Determine the [x, y] coordinate at the center of the cell enclosing the given text.  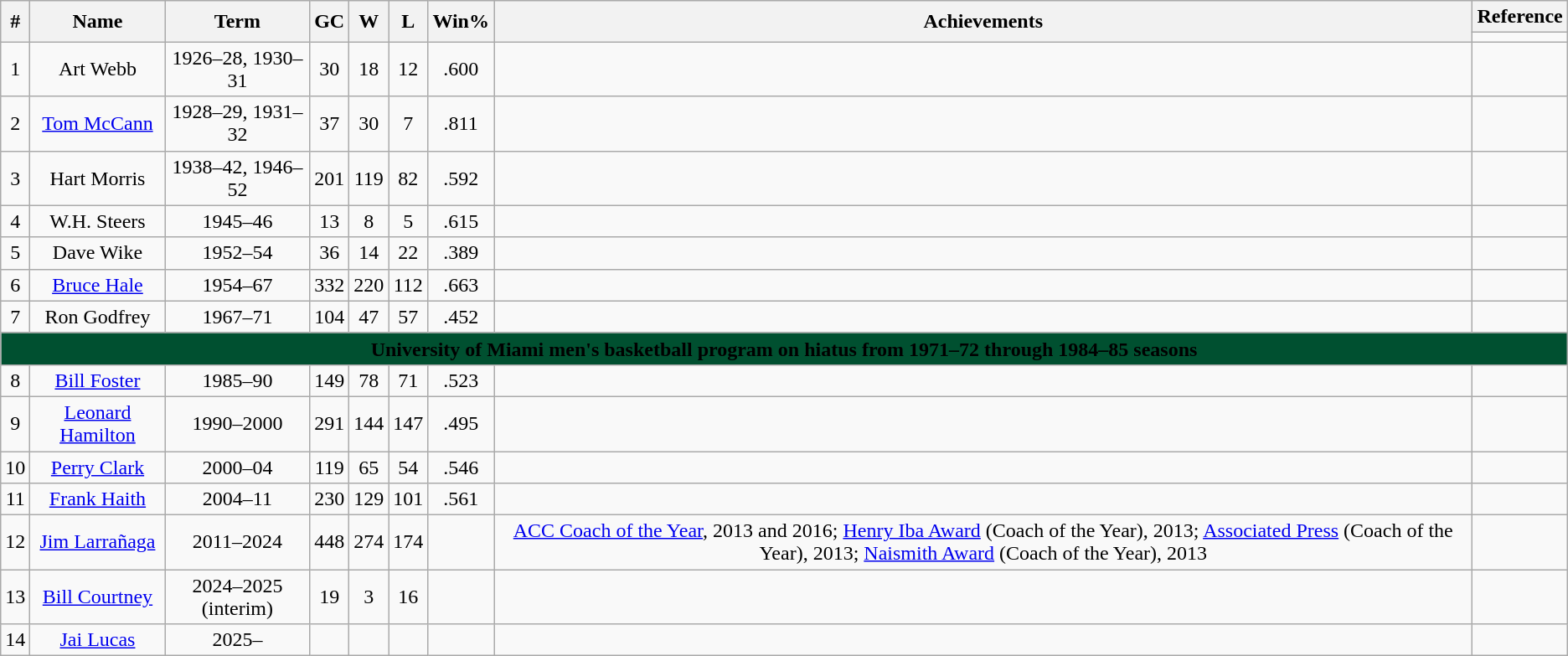
101 [409, 499]
104 [330, 317]
Bill Foster [97, 380]
201 [330, 178]
Hart Morris [97, 178]
1985–90 [238, 380]
65 [369, 467]
.452 [461, 317]
2004–11 [238, 499]
2000–04 [238, 467]
37 [330, 124]
.561 [461, 499]
2 [15, 124]
GC [330, 22]
Dave Wike [97, 253]
Jai Lucas [97, 640]
.663 [461, 285]
220 [369, 285]
.811 [461, 124]
Art Webb [97, 69]
1938–42, 1946–52 [238, 178]
129 [369, 499]
2025– [238, 640]
.546 [461, 467]
19 [330, 597]
9 [15, 424]
2024–2025 (interim) [238, 597]
1954–67 [238, 285]
22 [409, 253]
78 [369, 380]
1928–29, 1931–32 [238, 124]
11 [15, 499]
1 [15, 69]
274 [369, 543]
82 [409, 178]
.389 [461, 253]
L [409, 22]
University of Miami men's basketball program on hiatus from 1971–72 through 1984–85 seasons [784, 349]
.600 [461, 69]
47 [369, 317]
54 [409, 467]
Jim Larrañaga [97, 543]
.495 [461, 424]
2011–2024 [238, 543]
Tom McCann [97, 124]
1945–46 [238, 221]
.523 [461, 380]
291 [330, 424]
# [15, 22]
1926–28, 1930–31 [238, 69]
71 [409, 380]
57 [409, 317]
149 [330, 380]
1990–2000 [238, 424]
Perry Clark [97, 467]
.615 [461, 221]
36 [330, 253]
W [369, 22]
Win% [461, 22]
Ron Godfrey [97, 317]
Achievements [983, 22]
Reference [1519, 17]
144 [369, 424]
10 [15, 467]
1952–54 [238, 253]
230 [330, 499]
Frank Haith [97, 499]
Bill Courtney [97, 597]
Leonard Hamilton [97, 424]
Bruce Hale [97, 285]
W.H. Steers [97, 221]
1967–71 [238, 317]
147 [409, 424]
Term [238, 22]
112 [409, 285]
448 [330, 543]
6 [15, 285]
174 [409, 543]
18 [369, 69]
4 [15, 221]
332 [330, 285]
16 [409, 597]
Name [97, 22]
.592 [461, 178]
